Capture the cell that displays the provided text and extract its (X, Y) central coordinate. 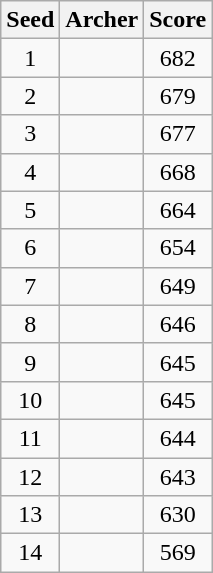
11 (30, 438)
649 (178, 286)
569 (178, 553)
Archer (102, 20)
6 (30, 248)
5 (30, 210)
668 (178, 172)
630 (178, 515)
7 (30, 286)
682 (178, 58)
1 (30, 58)
646 (178, 324)
644 (178, 438)
664 (178, 210)
677 (178, 134)
Score (178, 20)
654 (178, 248)
Seed (30, 20)
4 (30, 172)
9 (30, 362)
679 (178, 96)
8 (30, 324)
12 (30, 477)
13 (30, 515)
643 (178, 477)
3 (30, 134)
10 (30, 400)
14 (30, 553)
2 (30, 96)
